From the cell containing the given text, extract its center point as (x, y) coordinate. 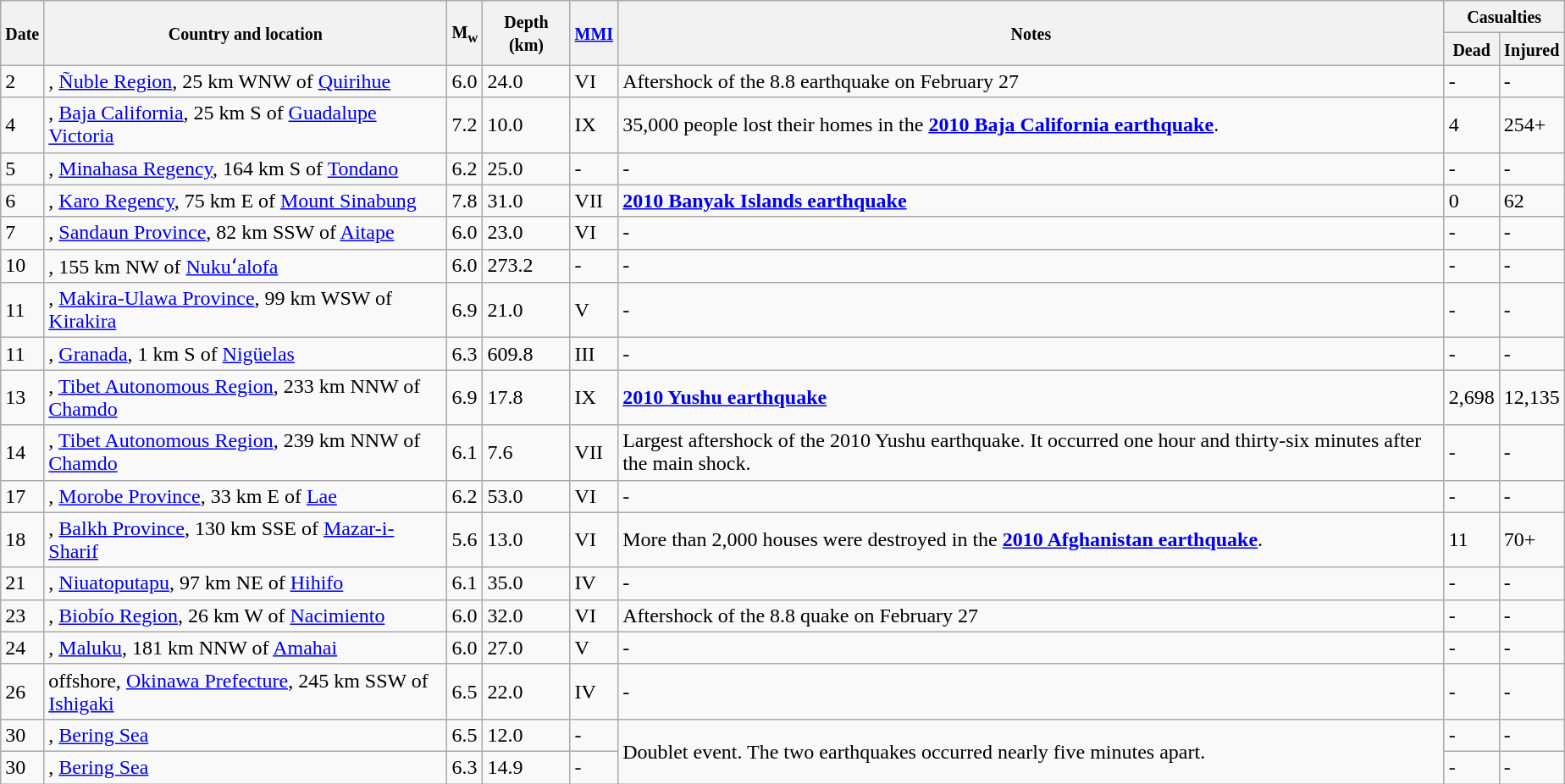
13 (22, 398)
10.0 (527, 125)
23 (22, 616)
62 (1531, 201)
5 (22, 168)
2010 Banyak Islands earthquake (1031, 201)
Aftershock of the 8.8 quake on February 27 (1031, 616)
27.0 (527, 648)
25.0 (527, 168)
609.8 (527, 354)
6 (22, 201)
273.2 (527, 266)
14.9 (527, 767)
, Granada, 1 km S of Nigüelas (246, 354)
Dead (1472, 49)
Depth (km) (527, 33)
Casualties (1504, 17)
254+ (1531, 125)
24.0 (527, 81)
, Niuatoputapu, 97 km NE of Hihifo (246, 583)
24 (22, 648)
Doublet event. The two earthquakes occurred nearly five minutes apart. (1031, 751)
12.0 (527, 735)
, Maluku, 181 km NNW of Amahai (246, 648)
, Sandaun Province, 82 km SSW of Aitape (246, 233)
31.0 (527, 201)
18 (22, 540)
35.0 (527, 583)
17 (22, 496)
70+ (1531, 540)
Largest aftershock of the 2010 Yushu earthquake. It occurred one hour and thirty-six minutes after the main shock. (1031, 452)
Country and location (246, 33)
, Ñuble Region, 25 km WNW of Quirihue (246, 81)
35,000 people lost their homes in the 2010 Baja California earthquake. (1031, 125)
, Balkh Province, 130 km SSE of Mazar-i-Sharif (246, 540)
More than 2,000 houses were destroyed in the 2010 Afghanistan earthquake. (1031, 540)
Notes (1031, 33)
, Morobe Province, 33 km E of Lae (246, 496)
, Tibet Autonomous Region, 239 km NNW of Chamdo (246, 452)
32.0 (527, 616)
, Karo Regency, 75 km E of Mount Sinabung (246, 201)
2 (22, 81)
13.0 (527, 540)
14 (22, 452)
, 155 km NW of Nukuʻalofa (246, 266)
III (594, 354)
2,698 (1472, 398)
21.0 (527, 310)
12,135 (1531, 398)
0 (1472, 201)
22.0 (527, 691)
5.6 (465, 540)
offshore, Okinawa Prefecture, 245 km SSW of Ishigaki (246, 691)
, Makira-Ulawa Province, 99 km WSW of Kirakira (246, 310)
17.8 (527, 398)
Injured (1531, 49)
, Minahasa Regency, 164 km S of Tondano (246, 168)
7 (22, 233)
7.2 (465, 125)
, Tibet Autonomous Region, 233 km NNW of Chamdo (246, 398)
7.8 (465, 201)
23.0 (527, 233)
Aftershock of the 8.8 earthquake on February 27 (1031, 81)
26 (22, 691)
, Baja California, 25 km S of Guadalupe Victoria (246, 125)
, Biobío Region, 26 km W of Nacimiento (246, 616)
Mw (465, 33)
21 (22, 583)
MMI (594, 33)
7.6 (527, 452)
Date (22, 33)
10 (22, 266)
53.0 (527, 496)
2010 Yushu earthquake (1031, 398)
